Pinpoint the cell where the given text exists, returning its (X, Y) midpoint coordinate. 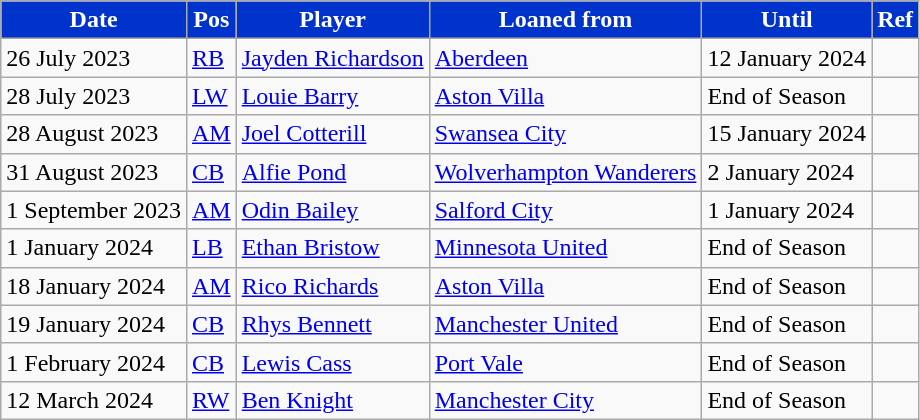
Wolverhampton Wanderers (566, 172)
Swansea City (566, 134)
Louie Barry (332, 96)
Date (94, 20)
12 January 2024 (787, 58)
12 March 2024 (94, 400)
Ben Knight (332, 400)
Alfie Pond (332, 172)
Ref (896, 20)
Port Vale (566, 362)
19 January 2024 (94, 324)
Manchester City (566, 400)
1 February 2024 (94, 362)
LW (211, 96)
Joel Cotterill (332, 134)
28 July 2023 (94, 96)
26 July 2023 (94, 58)
RW (211, 400)
Minnesota United (566, 248)
Until (787, 20)
Rhys Bennett (332, 324)
Jayden Richardson (332, 58)
2 January 2024 (787, 172)
LB (211, 248)
Odin Bailey (332, 210)
1 September 2023 (94, 210)
Aberdeen (566, 58)
Pos (211, 20)
Salford City (566, 210)
Loaned from (566, 20)
15 January 2024 (787, 134)
Ethan Bristow (332, 248)
Manchester United (566, 324)
RB (211, 58)
Player (332, 20)
Rico Richards (332, 286)
18 January 2024 (94, 286)
28 August 2023 (94, 134)
Lewis Cass (332, 362)
31 August 2023 (94, 172)
